For the text-containing cell, return its midpoint in (x, y) coordinate format. 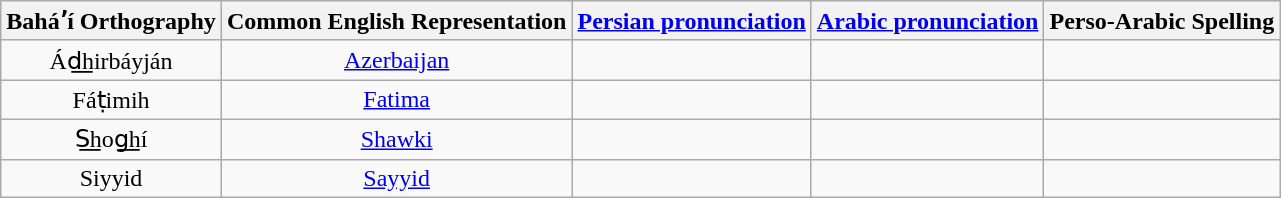
Azerbaijan (396, 60)
Ád͟hirbáyján (112, 60)
Siyyid (112, 178)
Fáṭimih (112, 100)
Fatima (396, 100)
Persian pronunciation (692, 21)
Arabic pronunciation (928, 21)
Sayyid (396, 178)
Shawki (396, 139)
Baháʼí Orthography (112, 21)
S͟hog͟hí (112, 139)
Common English Representation (396, 21)
Perso-Arabic Spelling (1162, 21)
